Return the [X, Y] coordinate for the center point of the cell that contains the specified text.  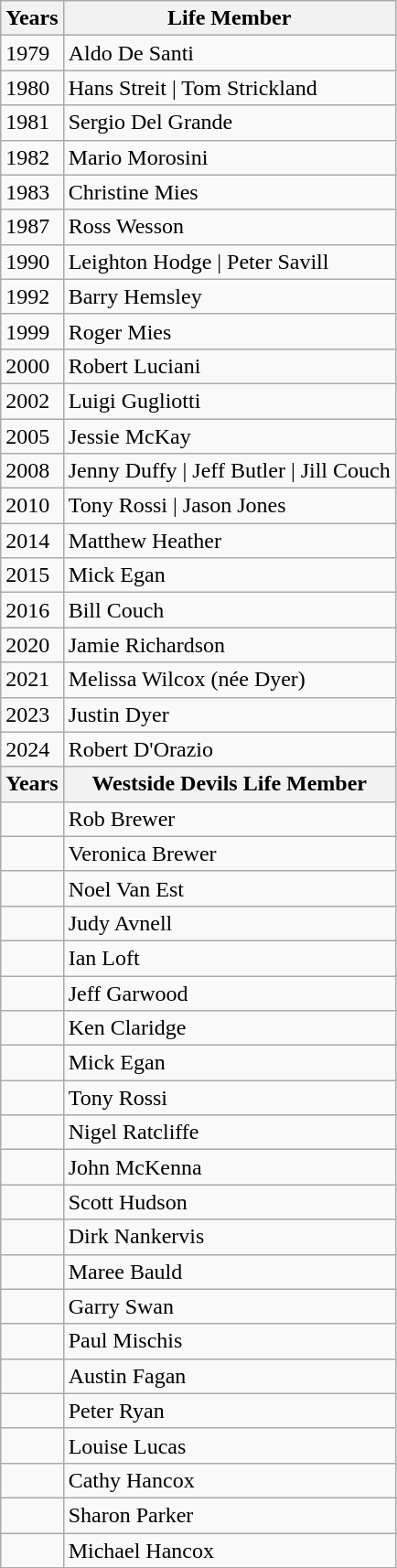
1979 [32, 53]
2023 [32, 714]
2021 [32, 680]
Sharon Parker [229, 1515]
1992 [32, 296]
Dirk Nankervis [229, 1237]
Maree Bauld [229, 1272]
Paul Mischis [229, 1341]
Barry Hemsley [229, 296]
Rob Brewer [229, 819]
1999 [32, 331]
Judy Avnell [229, 923]
Scott Hudson [229, 1202]
Jessie McKay [229, 436]
Nigel Ratcliffe [229, 1133]
Noel Van Est [229, 888]
Peter Ryan [229, 1411]
Matthew Heather [229, 541]
Tony Rossi | Jason Jones [229, 506]
1982 [32, 157]
Hans Streit | Tom Strickland [229, 88]
Cathy Hancox [229, 1480]
Sergio Del Grande [229, 123]
Melissa Wilcox (née Dyer) [229, 680]
Garry Swan [229, 1306]
Veronica Brewer [229, 854]
2024 [32, 749]
Tony Rossi [229, 1098]
1990 [32, 262]
Luigi Gugliotti [229, 401]
Christine Mies [229, 192]
Robert Luciani [229, 366]
Roger Mies [229, 331]
Leighton Hodge | Peter Savill [229, 262]
2015 [32, 575]
2014 [32, 541]
2002 [32, 401]
2000 [32, 366]
Westside Devils Life Member [229, 784]
Ken Claridge [229, 1028]
1987 [32, 227]
1980 [32, 88]
1981 [32, 123]
Jenny Duffy | Jeff Butler | Jill Couch [229, 471]
Ross Wesson [229, 227]
2010 [32, 506]
Aldo De Santi [229, 53]
Robert D'Orazio [229, 749]
1983 [32, 192]
2005 [32, 436]
Louise Lucas [229, 1445]
2016 [32, 610]
Mario Morosini [229, 157]
2020 [32, 645]
Michael Hancox [229, 1551]
John McKenna [229, 1167]
Bill Couch [229, 610]
Austin Fagan [229, 1376]
2008 [32, 471]
Life Member [229, 18]
Jeff Garwood [229, 993]
Ian Loft [229, 958]
Jamie Richardson [229, 645]
Justin Dyer [229, 714]
